Return the (x, y) coordinate for the center point of the cell that contains the specified text.  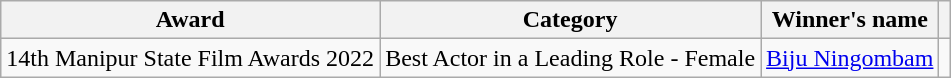
Award (190, 20)
Category (570, 20)
Winner's name (850, 20)
Best Actor in a Leading Role - Female (570, 58)
14th Manipur State Film Awards 2022 (190, 58)
Biju Ningombam (850, 58)
